From the cell containing the given text, extract its center point as [x, y] coordinate. 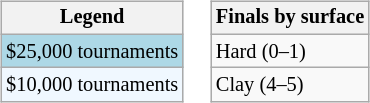
$25,000 tournaments [92, 51]
Finals by surface [290, 18]
Legend [92, 18]
Hard (0–1) [290, 51]
Clay (4–5) [290, 85]
$10,000 tournaments [92, 85]
